Capture the cell that displays the provided text and extract its (x, y) central coordinate. 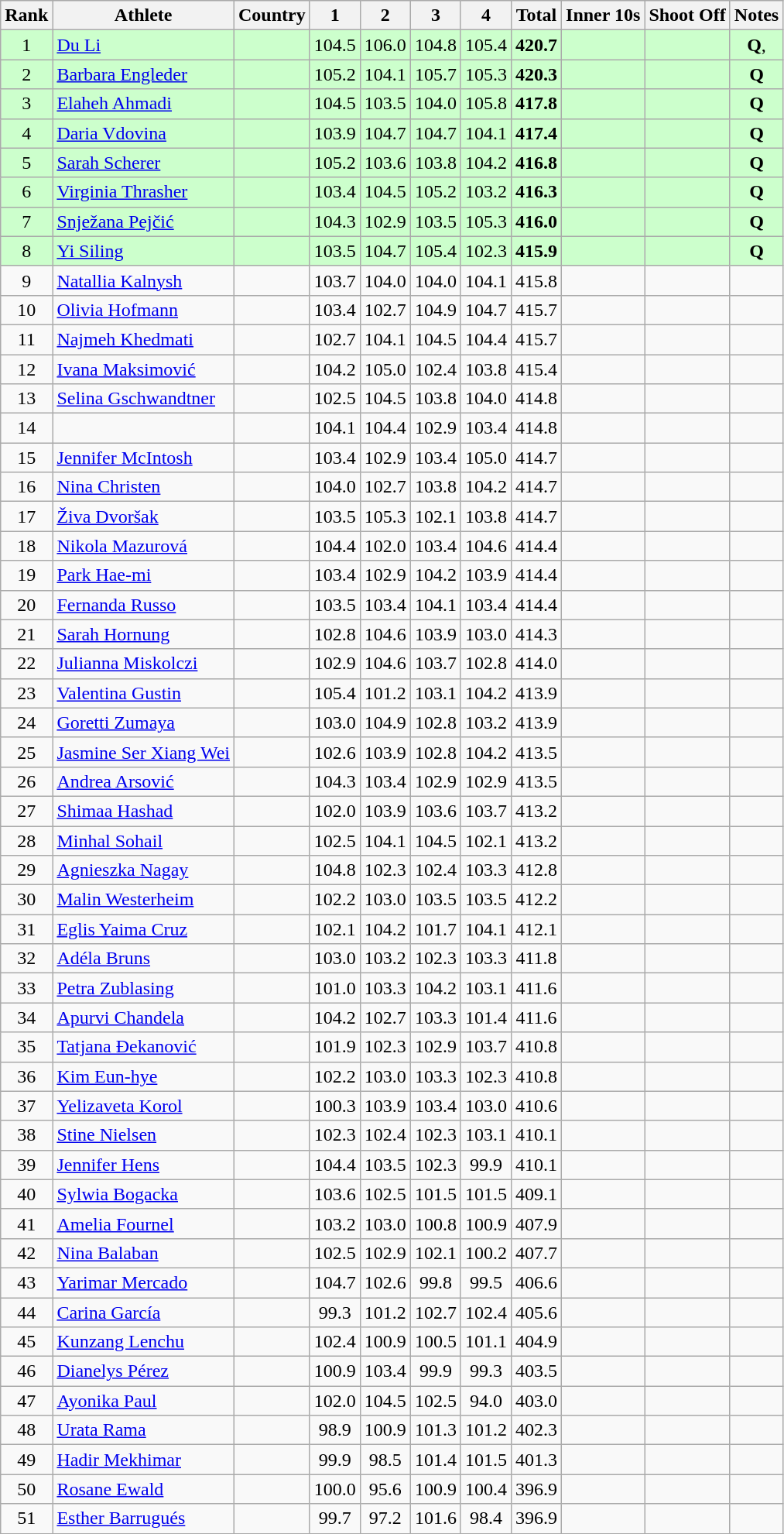
100.3 (334, 1106)
417.8 (536, 104)
Natallia Kalnysh (144, 280)
Najmeh Khedmati (144, 339)
8 (26, 251)
24 (26, 722)
Yelizaveta Korol (144, 1106)
Sarah Hornung (144, 634)
47 (26, 1401)
Elaheh Ahmadi (144, 104)
38 (26, 1135)
9 (26, 280)
412.1 (536, 929)
35 (26, 1047)
416.3 (536, 192)
48 (26, 1430)
415.4 (536, 369)
420.7 (536, 45)
105.8 (486, 104)
414.3 (536, 634)
Country (272, 15)
Carina García (144, 1313)
Eglis Yaima Cruz (144, 929)
105.7 (435, 74)
45 (26, 1342)
Minhal Sohail (144, 840)
Amelia Fournel (144, 1223)
98.4 (486, 1519)
Du Li (144, 45)
Goretti Zumaya (144, 722)
40 (26, 1194)
19 (26, 575)
Q, (756, 45)
101.6 (435, 1519)
Total (536, 15)
12 (26, 369)
11 (26, 339)
100.5 (435, 1342)
Daria Vdovina (144, 133)
Jennifer McIntosh (144, 458)
43 (26, 1282)
Nikola Mazurová (144, 546)
402.3 (536, 1430)
18 (26, 546)
406.6 (536, 1282)
20 (26, 605)
26 (26, 781)
17 (26, 516)
Sylwia Bogacka (144, 1194)
34 (26, 1018)
100.4 (486, 1489)
37 (26, 1106)
420.3 (536, 74)
403.0 (536, 1401)
44 (26, 1313)
412.8 (536, 870)
Malin Westerheim (144, 900)
25 (26, 752)
Olivia Hofmann (144, 310)
Yi Siling (144, 251)
32 (26, 959)
29 (26, 870)
21 (26, 634)
Virginia Thrasher (144, 192)
98.9 (334, 1430)
Rank (26, 15)
33 (26, 988)
Živa Dvoršak (144, 516)
Julianna Miskolczi (144, 664)
101.0 (334, 988)
101.3 (435, 1430)
404.9 (536, 1342)
100.8 (435, 1223)
Shoot Off (687, 15)
Jasmine Ser Xiang Wei (144, 752)
417.4 (536, 133)
98.5 (385, 1460)
100.2 (486, 1253)
101.1 (486, 1342)
Barbara Engleder (144, 74)
31 (26, 929)
Ayonika Paul (144, 1401)
Dianelys Pérez (144, 1371)
Yarimar Mercado (144, 1282)
97.2 (385, 1519)
51 (26, 1519)
95.6 (385, 1489)
407.7 (536, 1253)
Park Hae-mi (144, 575)
27 (26, 811)
412.2 (536, 900)
Kunzang Lenchu (144, 1342)
Ivana Maksimović (144, 369)
415.8 (536, 280)
405.6 (536, 1313)
15 (26, 458)
Apurvi Chandela (144, 1018)
7 (26, 221)
101.7 (435, 929)
Notes (756, 15)
30 (26, 900)
Inner 10s (604, 15)
101.9 (334, 1047)
36 (26, 1076)
Selina Gschwandtner (144, 399)
99.5 (486, 1282)
416.8 (536, 163)
401.3 (536, 1460)
416.0 (536, 221)
16 (26, 487)
Athlete (144, 15)
407.9 (536, 1223)
Rosane Ewald (144, 1489)
Hadir Mekhimar (144, 1460)
Urata Rama (144, 1430)
411.8 (536, 959)
Fernanda Russo (144, 605)
5 (26, 163)
Valentina Gustin (144, 693)
23 (26, 693)
99.7 (334, 1519)
Agnieszka Nagay (144, 870)
Esther Barrugués (144, 1519)
10 (26, 310)
39 (26, 1165)
Sarah Scherer (144, 163)
99.8 (435, 1282)
94.0 (486, 1401)
41 (26, 1223)
50 (26, 1489)
14 (26, 428)
Nina Christen (144, 487)
13 (26, 399)
Snježana Pejčić (144, 221)
415.9 (536, 251)
414.0 (536, 664)
403.5 (536, 1371)
Nina Balaban (144, 1253)
28 (26, 840)
Andrea Arsović (144, 781)
42 (26, 1253)
49 (26, 1460)
46 (26, 1371)
6 (26, 192)
410.6 (536, 1106)
409.1 (536, 1194)
106.0 (385, 45)
Adéla Bruns (144, 959)
Shimaa Hashad (144, 811)
Kim Eun-hye (144, 1076)
Stine Nielsen (144, 1135)
Jennifer Hens (144, 1165)
Tatjana Đekanović (144, 1047)
22 (26, 664)
100.0 (334, 1489)
Petra Zublasing (144, 988)
